For the text-containing cell, return its midpoint in (X, Y) coordinate format. 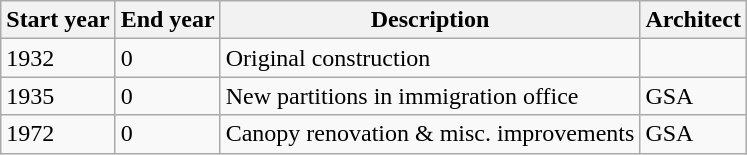
1935 (58, 96)
Description (430, 20)
New partitions in immigration office (430, 96)
Original construction (430, 58)
Architect (694, 20)
1932 (58, 58)
Start year (58, 20)
End year (168, 20)
1972 (58, 134)
Canopy renovation & misc. improvements (430, 134)
